For the text-containing cell, return its midpoint in (X, Y) coordinate format. 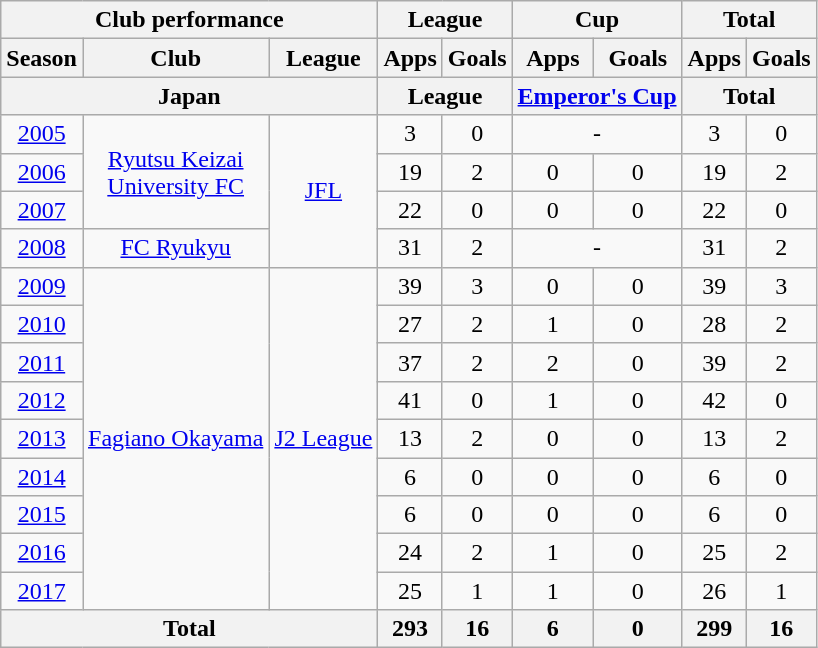
293 (410, 629)
2007 (42, 210)
J2 League (324, 438)
2017 (42, 591)
Emperor's Cup (597, 96)
37 (410, 362)
Cup (597, 20)
Fagiano Okayama (175, 438)
299 (714, 629)
2008 (42, 248)
27 (410, 324)
2014 (42, 477)
2013 (42, 438)
Season (42, 58)
24 (410, 553)
Ryutsu KeizaiUniversity FC (175, 172)
2011 (42, 362)
42 (714, 400)
2006 (42, 172)
26 (714, 591)
2010 (42, 324)
2005 (42, 134)
41 (410, 400)
2012 (42, 400)
2015 (42, 515)
2016 (42, 553)
28 (714, 324)
Club (175, 58)
JFL (324, 191)
Japan (190, 96)
FC Ryukyu (175, 248)
2009 (42, 286)
Club performance (190, 20)
